Output the [x, y] coordinate of the center of the cell containing the given text.  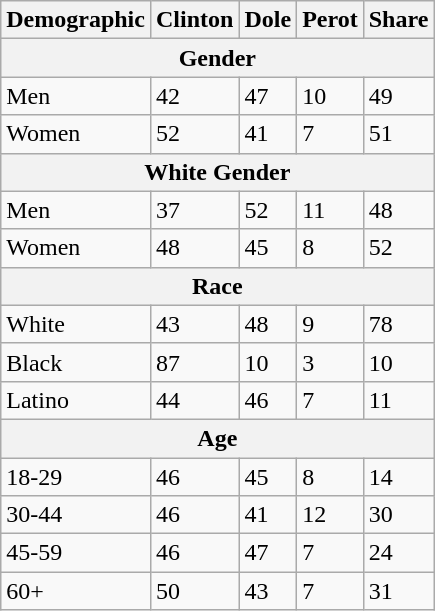
44 [194, 400]
Age [218, 438]
Share [398, 20]
78 [398, 324]
31 [398, 591]
Clinton [194, 20]
12 [330, 515]
37 [194, 210]
51 [398, 134]
Perot [330, 20]
Gender [218, 58]
24 [398, 553]
Demographic [76, 20]
30-44 [76, 515]
3 [330, 362]
Latino [76, 400]
18-29 [76, 477]
45-59 [76, 553]
14 [398, 477]
50 [194, 591]
9 [330, 324]
Dole [268, 20]
42 [194, 96]
Race [218, 286]
87 [194, 362]
Black [76, 362]
White Gender [218, 172]
White [76, 324]
49 [398, 96]
60+ [76, 591]
30 [398, 515]
